For the text-containing cell, return its midpoint in [X, Y] coordinate format. 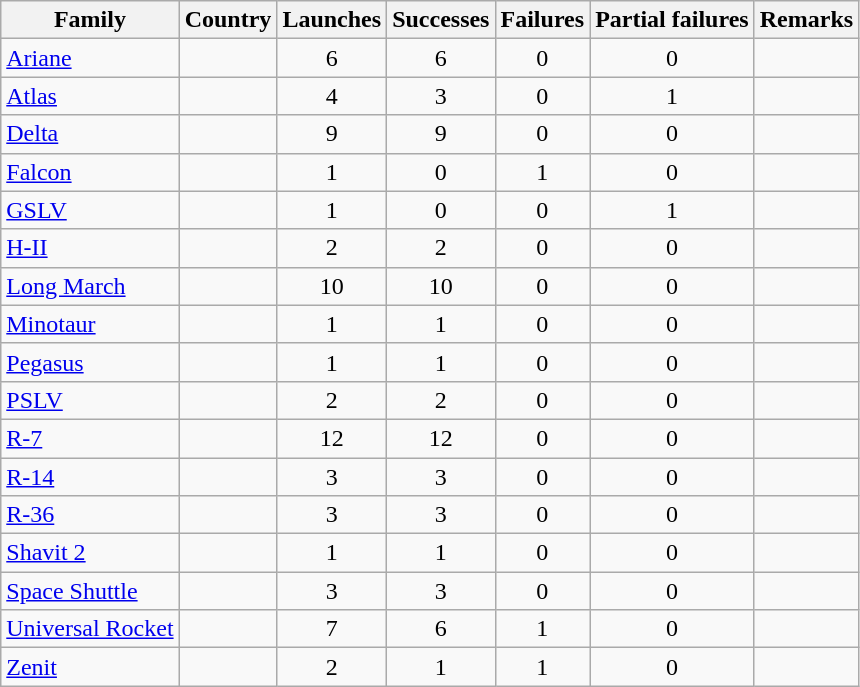
Family [90, 20]
GSLV [90, 210]
4 [332, 96]
Successes [441, 20]
Shavit 2 [90, 553]
PSLV [90, 400]
Falcon [90, 172]
7 [332, 629]
Pegasus [90, 362]
Ariane [90, 58]
Atlas [90, 96]
Universal Rocket [90, 629]
R-36 [90, 515]
R-7 [90, 438]
Partial failures [672, 20]
Country [228, 20]
Remarks [806, 20]
Space Shuttle [90, 591]
Failures [542, 20]
Minotaur [90, 324]
Delta [90, 134]
R-14 [90, 477]
Zenit [90, 667]
Long March [90, 286]
H-II [90, 248]
Launches [332, 20]
